Output the [X, Y] coordinate of the center of the cell containing the given text.  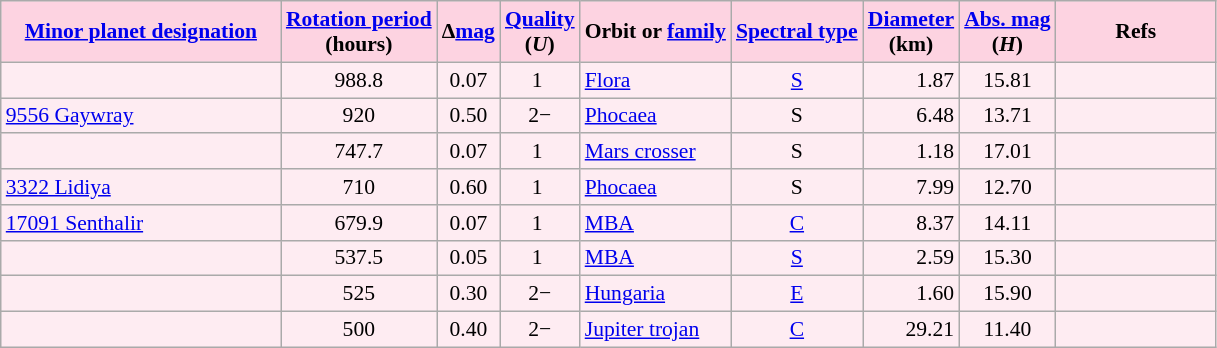
13.71 [1007, 116]
Δmag [468, 32]
1.60 [911, 294]
Orbit or family [656, 32]
3322 Lidiya [141, 187]
0.50 [468, 116]
6.48 [911, 116]
12.70 [1007, 187]
Quality(U) [540, 32]
15.90 [1007, 294]
9556 Gaywray [141, 116]
7.99 [911, 187]
988.8 [359, 80]
29.21 [911, 330]
15.81 [1007, 80]
1.87 [911, 80]
11.40 [1007, 330]
Spectral type [797, 32]
17091 Senthalir [141, 223]
500 [359, 330]
Flora [656, 80]
0.05 [468, 258]
Jupiter trojan [656, 330]
2.59 [911, 258]
14.11 [1007, 223]
525 [359, 294]
Rotation period(hours) [359, 32]
747.7 [359, 152]
15.30 [1007, 258]
920 [359, 116]
E [797, 294]
Refs [1136, 32]
0.30 [468, 294]
Minor planet designation [141, 32]
0.40 [468, 330]
17.01 [1007, 152]
0.60 [468, 187]
679.9 [359, 223]
Abs. mag(H) [1007, 32]
Hungaria [656, 294]
Mars crosser [656, 152]
1.18 [911, 152]
710 [359, 187]
Diameter(km) [911, 32]
537.5 [359, 258]
8.37 [911, 223]
